Return (X, Y) of the center of cell containing provided text 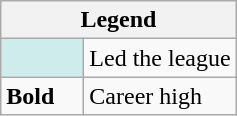
Career high (160, 96)
Legend (118, 20)
Led the league (160, 58)
Bold (42, 96)
